Scan for the cell matching the given text and deliver its (x, y) coordinate at center. 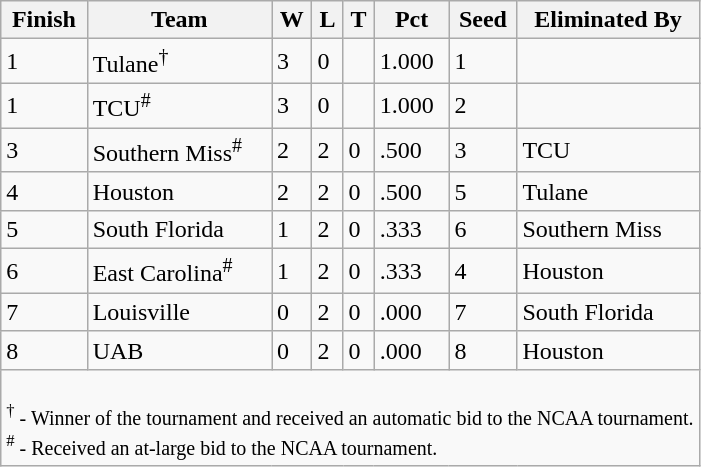
Eliminated By (608, 20)
T (358, 20)
L (328, 20)
Southern Miss# (179, 150)
Seed (483, 20)
UAB (179, 350)
East Carolina# (179, 272)
Louisville (179, 312)
Pct (412, 20)
Tulane† (179, 62)
W (292, 20)
Team (179, 20)
TCU# (179, 106)
Southern Miss (608, 230)
† - Winner of the tournament and received an automatic bid to the NCAA tournament. # - Received an at-large bid to the NCAA tournament. (350, 417)
Tulane (608, 191)
Finish (44, 20)
TCU (608, 150)
